Find where the given text appears and provide that cell's center as [x, y] coordinate. 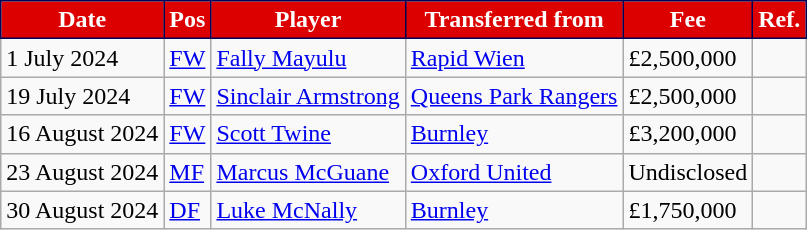
23 August 2024 [82, 172]
Oxford United [514, 172]
Marcus McGuane [308, 172]
19 July 2024 [82, 96]
1 July 2024 [82, 58]
Fally Mayulu [308, 58]
Pos [188, 20]
Sinclair Armstrong [308, 96]
Player [308, 20]
Transferred from [514, 20]
Scott Twine [308, 134]
30 August 2024 [82, 210]
DF [188, 210]
Luke McNally [308, 210]
£3,200,000 [688, 134]
Date [82, 20]
16 August 2024 [82, 134]
£1,750,000 [688, 210]
Undisclosed [688, 172]
Ref. [780, 20]
Rapid Wien [514, 58]
MF [188, 172]
Queens Park Rangers [514, 96]
Fee [688, 20]
